Detect which cell encompasses the target text, then output its [x, y] center coordinate. 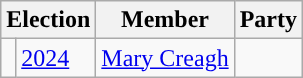
Member [165, 20]
Party [268, 20]
Mary Creagh [165, 58]
2024 [56, 58]
Election [48, 20]
